Search for the cell housing the specified text and yield its (x, y) center coordinate. 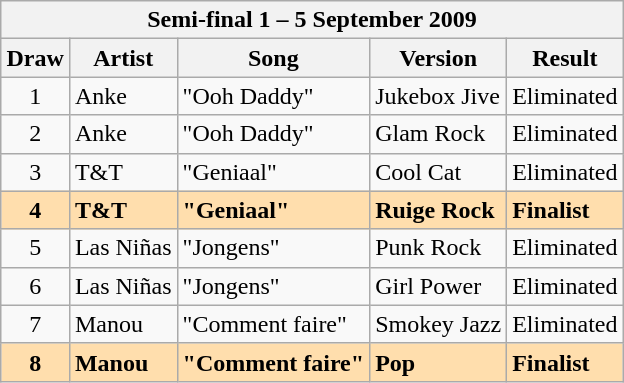
Artist (123, 58)
2 (35, 134)
Cool Cat (438, 172)
Result (565, 58)
Draw (35, 58)
Semi-final 1 – 5 September 2009 (312, 20)
Ruige Rock (438, 210)
Girl Power (438, 286)
Song (274, 58)
Glam Rock (438, 134)
4 (35, 210)
7 (35, 324)
6 (35, 286)
5 (35, 248)
Smokey Jazz (438, 324)
3 (35, 172)
Version (438, 58)
Jukebox Jive (438, 96)
Pop (438, 362)
1 (35, 96)
Punk Rock (438, 248)
8 (35, 362)
